Detect which cell encompasses the target text, then output its [x, y] center coordinate. 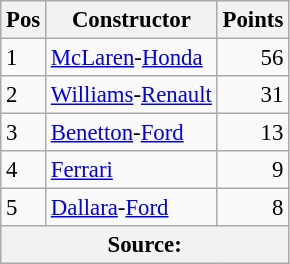
Constructor [132, 20]
McLaren-Honda [132, 58]
13 [252, 133]
3 [24, 133]
Ferrari [132, 170]
56 [252, 58]
4 [24, 170]
9 [252, 170]
Dallara-Ford [132, 208]
31 [252, 95]
8 [252, 208]
Source: [145, 245]
1 [24, 58]
Williams-Renault [132, 95]
2 [24, 95]
Benetton-Ford [132, 133]
5 [24, 208]
Pos [24, 20]
Points [252, 20]
